For the text-containing cell, return its midpoint in (X, Y) coordinate format. 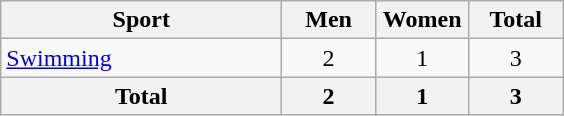
Sport (142, 20)
Women (422, 20)
Swimming (142, 58)
Men (329, 20)
